For the text-containing cell, return its midpoint in (x, y) coordinate format. 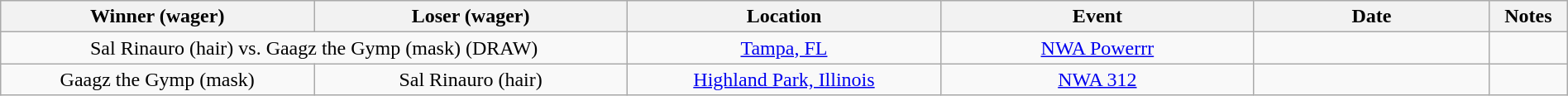
Date (1371, 17)
NWA 312 (1097, 79)
Tampa, FL (784, 48)
NWA Powerrr (1097, 48)
Sal Rinauro (hair) (471, 79)
Gaagz the Gymp (mask) (157, 79)
Winner (wager) (157, 17)
Highland Park, Illinois (784, 79)
Location (784, 17)
Notes (1528, 17)
Sal Rinauro (hair) vs. Gaagz the Gymp (mask) (DRAW) (314, 48)
Event (1097, 17)
Loser (wager) (471, 17)
